Pinpoint the cell where the given text exists, returning its [x, y] midpoint coordinate. 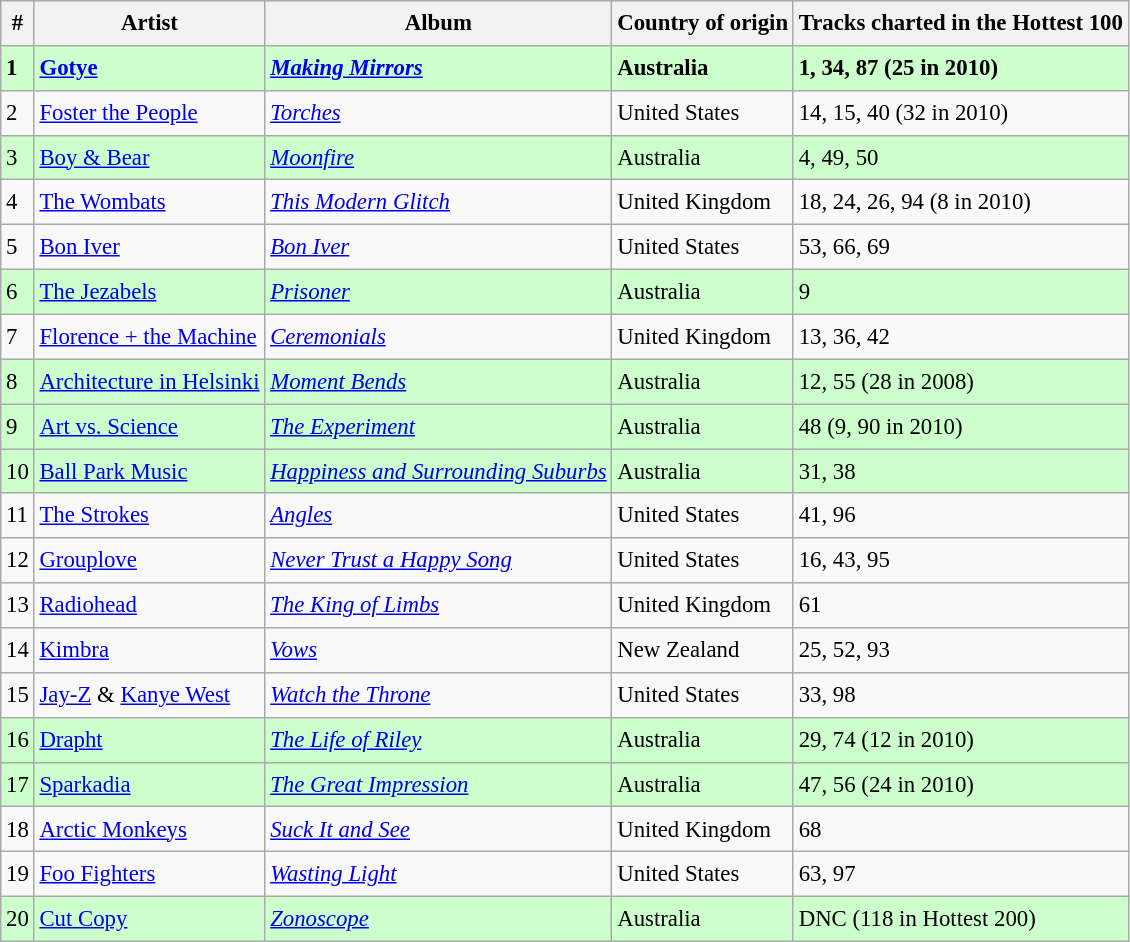
The Strokes [150, 516]
Moonfire [438, 158]
33, 98 [960, 696]
14 [18, 650]
Tracks charted in the Hottest 100 [960, 24]
The Life of Riley [438, 740]
Suck It and See [438, 830]
Album [438, 24]
48 (9, 90 in 2010) [960, 426]
6 [18, 292]
Arctic Monkeys [150, 830]
Making Mirrors [438, 68]
31, 38 [960, 472]
Drapht [150, 740]
# [18, 24]
Never Trust a Happy Song [438, 560]
Architecture in Helsinki [150, 382]
Grouplove [150, 560]
Kimbra [150, 650]
Zonoscope [438, 920]
The King of Limbs [438, 606]
18 [18, 830]
Torches [438, 114]
Vows [438, 650]
20 [18, 920]
14, 15, 40 (32 in 2010) [960, 114]
Moment Bends [438, 382]
13, 36, 42 [960, 336]
Wasting Light [438, 874]
61 [960, 606]
4 [18, 202]
Watch the Throne [438, 696]
Ceremonials [438, 336]
15 [18, 696]
This Modern Glitch [438, 202]
5 [18, 248]
Happiness and Surrounding Suburbs [438, 472]
Country of origin [702, 24]
Boy & Bear [150, 158]
12 [18, 560]
19 [18, 874]
12, 55 (28 in 2008) [960, 382]
Art vs. Science [150, 426]
Sparkadia [150, 784]
The Wombats [150, 202]
68 [960, 830]
18, 24, 26, 94 (8 in 2010) [960, 202]
16 [18, 740]
47, 56 (24 in 2010) [960, 784]
16, 43, 95 [960, 560]
13 [18, 606]
2 [18, 114]
53, 66, 69 [960, 248]
25, 52, 93 [960, 650]
Foo Fighters [150, 874]
Prisoner [438, 292]
7 [18, 336]
DNC (118 in Hottest 200) [960, 920]
Angles [438, 516]
Florence + the Machine [150, 336]
The Jezabels [150, 292]
The Experiment [438, 426]
1 [18, 68]
4, 49, 50 [960, 158]
Ball Park Music [150, 472]
8 [18, 382]
Gotye [150, 68]
New Zealand [702, 650]
11 [18, 516]
1, 34, 87 (25 in 2010) [960, 68]
Artist [150, 24]
Foster the People [150, 114]
The Great Impression [438, 784]
Jay-Z & Kanye West [150, 696]
29, 74 (12 in 2010) [960, 740]
17 [18, 784]
41, 96 [960, 516]
Radiohead [150, 606]
Cut Copy [150, 920]
3 [18, 158]
63, 97 [960, 874]
10 [18, 472]
